Determine the [x, y] coordinate at the center of the cell enclosing the given text.  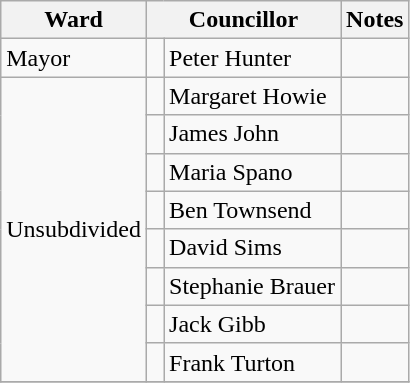
Peter Hunter [252, 58]
Frank Turton [252, 362]
Unsubdivided [74, 229]
Stephanie Brauer [252, 286]
Maria Spano [252, 172]
Notes [375, 20]
Jack Gibb [252, 324]
James John [252, 134]
Mayor [74, 58]
Margaret Howie [252, 96]
Councillor [243, 20]
Ward [74, 20]
Ben Townsend [252, 210]
David Sims [252, 248]
